Determine the [X, Y] coordinate at the center of the cell enclosing the given text.  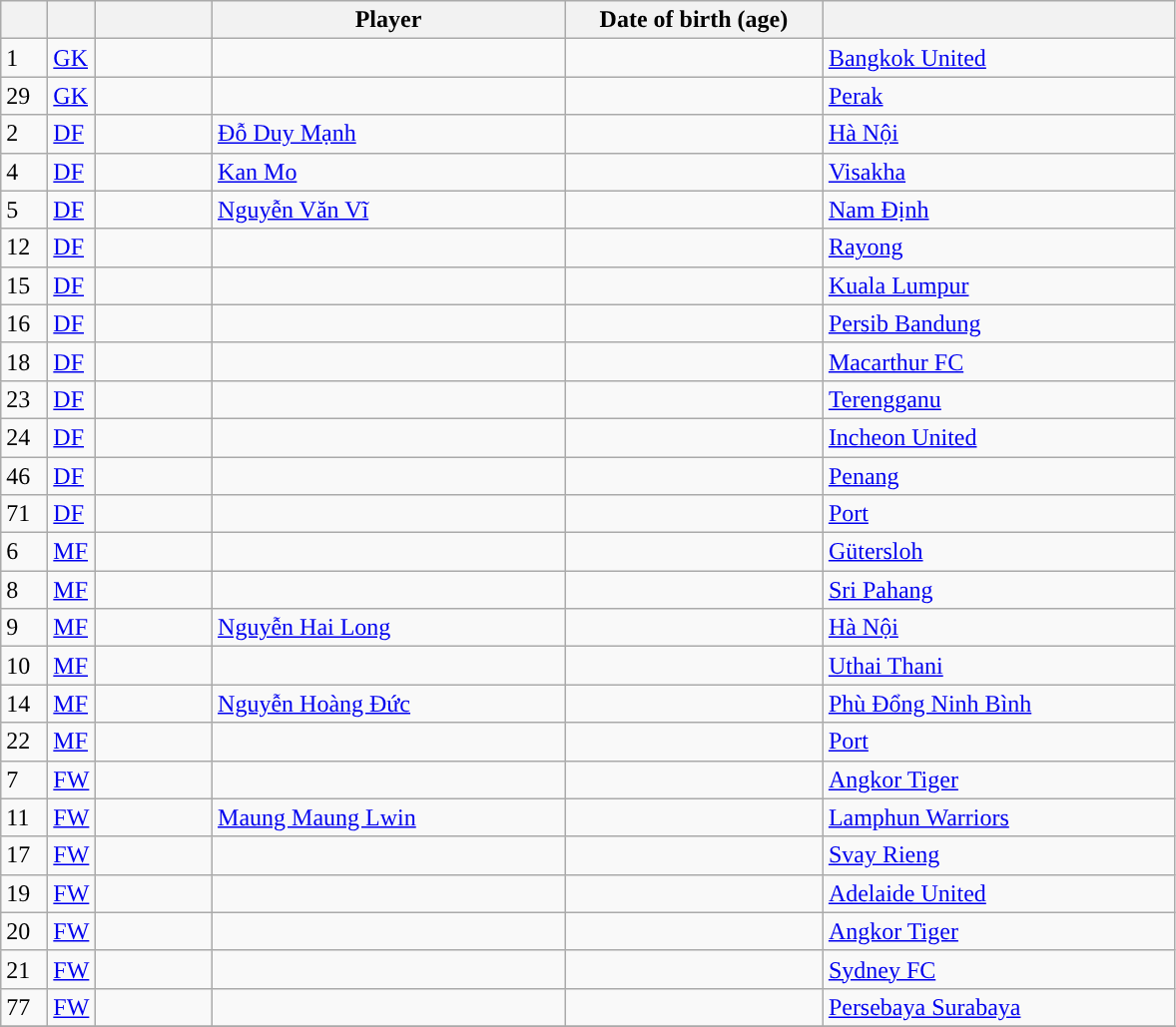
20 [24, 931]
Svay Rieng [998, 855]
5 [24, 210]
11 [24, 817]
Uthai Thani [998, 666]
16 [24, 323]
8 [24, 590]
14 [24, 704]
18 [24, 361]
Đỗ Duy Mạnh [389, 134]
Sri Pahang [998, 590]
9 [24, 628]
Visakha [998, 172]
Persebaya Surabaya [998, 1007]
Date of birth (age) [695, 20]
10 [24, 666]
15 [24, 285]
Maung Maung Lwin [389, 817]
Macarthur FC [998, 361]
4 [24, 172]
Player [389, 20]
Persib Bandung [998, 323]
Phù Đổng Ninh Bình [998, 704]
Bangkok United [998, 58]
7 [24, 779]
12 [24, 248]
Nguyễn Hoàng Đức [389, 704]
Sydney FC [998, 969]
Nguyễn Văn Vĩ [389, 210]
Kuala Lumpur [998, 285]
24 [24, 437]
Penang [998, 476]
Kan Mo [389, 172]
Perak [998, 96]
Gütersloh [998, 552]
Rayong [998, 248]
19 [24, 893]
29 [24, 96]
17 [24, 855]
6 [24, 552]
Nam Định [998, 210]
Adelaide United [998, 893]
23 [24, 399]
2 [24, 134]
Lamphun Warriors [998, 817]
Incheon United [998, 437]
Nguyễn Hai Long [389, 628]
77 [24, 1007]
21 [24, 969]
1 [24, 58]
22 [24, 742]
46 [24, 476]
Terengganu [998, 399]
71 [24, 514]
